Detect which cell encompasses the target text, then output its (x, y) center coordinate. 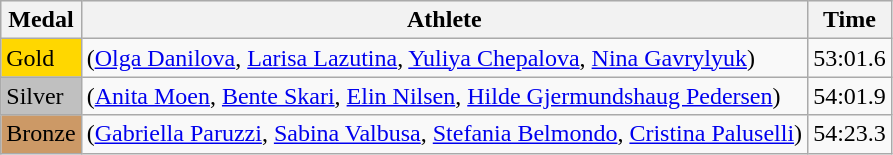
(Gabriella Paruzzi, Sabina Valbusa, Stefania Belmondo, Cristina Paluselli) (444, 134)
53:01.6 (850, 58)
(Anita Moen, Bente Skari, Elin Nilsen, Hilde Gjermundshaug Pedersen) (444, 96)
54:01.9 (850, 96)
Time (850, 20)
Bronze (41, 134)
54:23.3 (850, 134)
(Olga Danilova, Larisa Lazutina, Yuliya Chepalova, Nina Gavrylyuk) (444, 58)
Silver (41, 96)
Gold (41, 58)
Medal (41, 20)
Athlete (444, 20)
